Provide the [X, Y] coordinate of the cell's center where the given text is located.  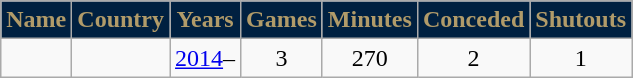
2 [473, 58]
Conceded [473, 20]
Shutouts [581, 20]
2014– [206, 58]
Years [206, 20]
Games [282, 20]
Name [36, 20]
Country [121, 20]
1 [581, 58]
3 [282, 58]
Minutes [370, 20]
270 [370, 58]
